Extract the (X, Y) coordinate from the center of the cell holding the provided text.  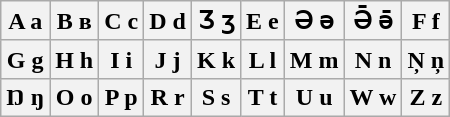
P p (122, 97)
Ʒ ʒ (216, 21)
D d (168, 21)
C c (122, 21)
T t (263, 97)
E e (263, 21)
A a (26, 21)
N n (373, 59)
I i (122, 59)
G g (26, 59)
R r (168, 97)
B в (74, 21)
Ə ə (314, 21)
S s (216, 97)
M m (314, 59)
Z z (426, 97)
J j (168, 59)
Ņ ņ (426, 59)
L l (263, 59)
O o (74, 97)
F f (426, 21)
K k (216, 59)
W w (373, 97)
H h (74, 59)
U u (314, 97)
Ŋ ŋ (26, 97)
Ə̄ ə̄ (373, 21)
